Locate the cell with the specified text and output its [x, y] center coordinate. 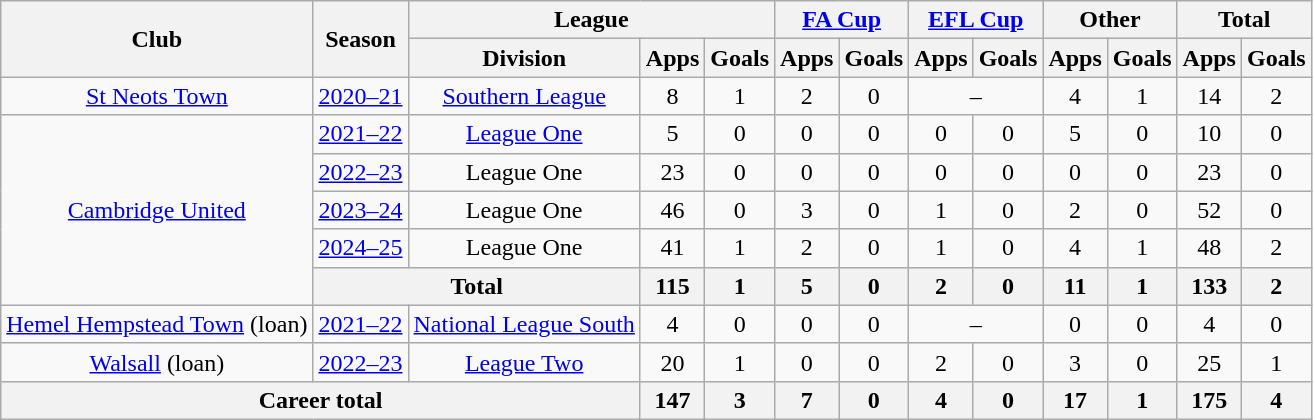
17 [1075, 400]
2023–24 [360, 210]
FA Cup [842, 20]
7 [807, 400]
147 [672, 400]
10 [1209, 134]
Cambridge United [157, 210]
League [592, 20]
115 [672, 286]
133 [1209, 286]
41 [672, 248]
52 [1209, 210]
Career total [321, 400]
EFL Cup [976, 20]
Season [360, 39]
25 [1209, 362]
175 [1209, 400]
2020–21 [360, 96]
14 [1209, 96]
Club [157, 39]
St Neots Town [157, 96]
Division [524, 58]
11 [1075, 286]
National League South [524, 324]
Walsall (loan) [157, 362]
League Two [524, 362]
Other [1110, 20]
8 [672, 96]
Hemel Hempstead Town (loan) [157, 324]
48 [1209, 248]
20 [672, 362]
46 [672, 210]
Southern League [524, 96]
2024–25 [360, 248]
